Output the [x, y] coordinate of the center of the cell containing the given text.  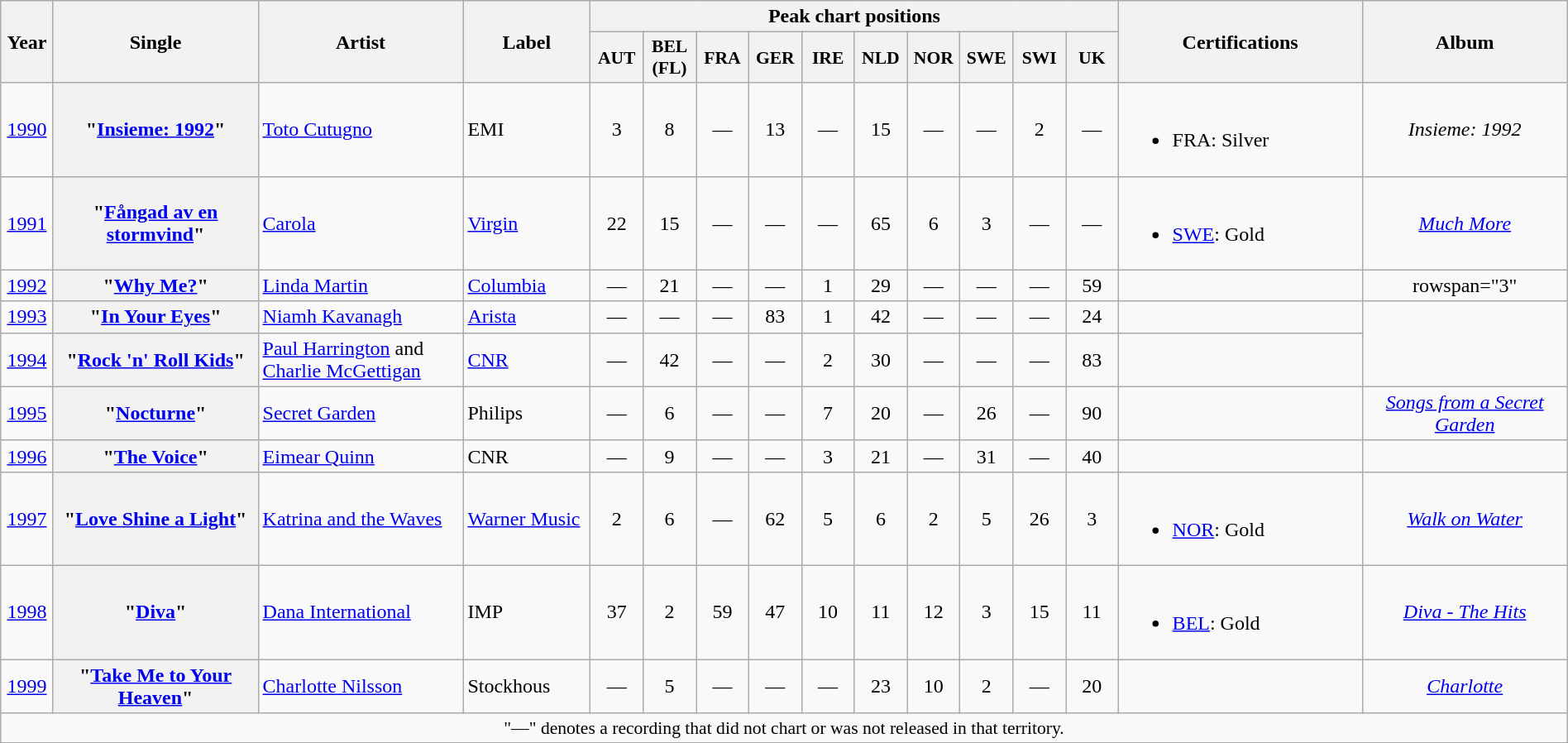
24 [1092, 317]
47 [775, 612]
Peak chart positions [854, 17]
Charlotte Nilsson [361, 685]
"The Voice" [155, 456]
7 [828, 414]
Virgin [527, 223]
Album [1465, 41]
Certifications [1241, 41]
Charlotte [1465, 685]
9 [670, 456]
"Rock 'n' Roll Kids" [155, 359]
1995 [26, 414]
1990 [26, 129]
37 [617, 612]
Eimear Quinn [361, 456]
Secret Garden [361, 414]
GER [775, 58]
29 [881, 285]
Carola [361, 223]
"Fångad av en stormvind" [155, 223]
"Diva" [155, 612]
AUT [617, 58]
"Take Me to Your Heaven" [155, 685]
Columbia [527, 285]
1991 [26, 223]
NOR [934, 58]
1994 [26, 359]
NOR: Gold [1241, 518]
EMI [527, 129]
Artist [361, 41]
1996 [26, 456]
"Love Shine a Light" [155, 518]
65 [881, 223]
BEL: Gold [1241, 612]
BEL(FL) [670, 58]
Diva - The Hits [1465, 612]
Niamh Kavanagh [361, 317]
1993 [26, 317]
40 [1092, 456]
Walk on Water [1465, 518]
23 [881, 685]
22 [617, 223]
SWI [1040, 58]
rowspan="3" [1465, 285]
"—" denotes a recording that did not chart or was not released in that territory. [784, 728]
FRA [723, 58]
IMP [527, 612]
1997 [26, 518]
1999 [26, 685]
Stockhous [527, 685]
1998 [26, 612]
1992 [26, 285]
Warner Music [527, 518]
SWE [987, 58]
12 [934, 612]
30 [881, 359]
62 [775, 518]
"In Your Eyes" [155, 317]
90 [1092, 414]
Single [155, 41]
"Nocturne" [155, 414]
Arista [527, 317]
UK [1092, 58]
SWE: Gold [1241, 223]
Insieme: 1992 [1465, 129]
Dana International [361, 612]
Katrina and the Waves [361, 518]
"Insieme: 1992" [155, 129]
Label [527, 41]
"Why Me?" [155, 285]
31 [987, 456]
Linda Martin [361, 285]
Year [26, 41]
Philips [527, 414]
Toto Cutugno [361, 129]
NLD [881, 58]
8 [670, 129]
Much More [1465, 223]
Paul Harrington and Charlie McGettigan [361, 359]
FRA: Silver [1241, 129]
Songs from a Secret Garden [1465, 414]
13 [775, 129]
IRE [828, 58]
